Pinpoint the cell where the given text exists, returning its (x, y) midpoint coordinate. 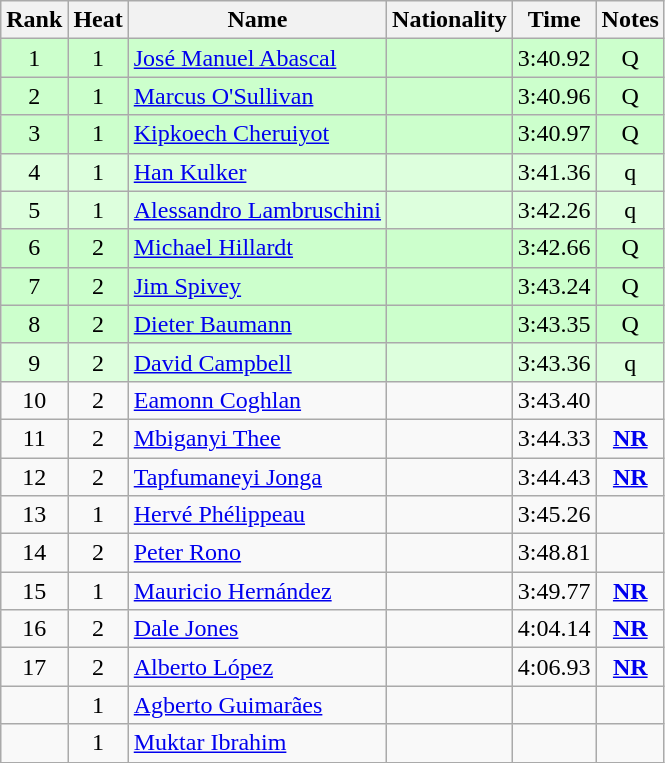
Kipkoech Cheruiyot (257, 134)
Jim Spivey (257, 286)
16 (34, 629)
4 (34, 172)
9 (34, 362)
Muktar Ibrahim (257, 743)
10 (34, 400)
3:45.26 (554, 515)
Mauricio Hernández (257, 591)
17 (34, 667)
3:43.36 (554, 362)
11 (34, 438)
Time (554, 20)
Nationality (450, 20)
3:41.36 (554, 172)
4:04.14 (554, 629)
14 (34, 553)
Alberto López (257, 667)
Alessandro Lambruschini (257, 210)
5 (34, 210)
6 (34, 248)
Mbiganyi Thee (257, 438)
3:43.40 (554, 400)
3:43.35 (554, 324)
3:49.77 (554, 591)
3:42.26 (554, 210)
3:44.33 (554, 438)
Hervé Phélippeau (257, 515)
David Campbell (257, 362)
Eamonn Coghlan (257, 400)
3 (34, 134)
3:42.66 (554, 248)
Peter Rono (257, 553)
8 (34, 324)
Name (257, 20)
Heat (98, 20)
12 (34, 477)
7 (34, 286)
Rank (34, 20)
José Manuel Abascal (257, 58)
Tapfumaneyi Jonga (257, 477)
3:40.92 (554, 58)
3:43.24 (554, 286)
3:48.81 (554, 553)
Michael Hillardt (257, 248)
15 (34, 591)
Notes (630, 20)
Marcus O'Sullivan (257, 96)
Dieter Baumann (257, 324)
3:40.97 (554, 134)
Agberto Guimarães (257, 705)
Dale Jones (257, 629)
3:44.43 (554, 477)
Han Kulker (257, 172)
4:06.93 (554, 667)
3:40.96 (554, 96)
13 (34, 515)
